Locate the cell with the specified text and output its [X, Y] center coordinate. 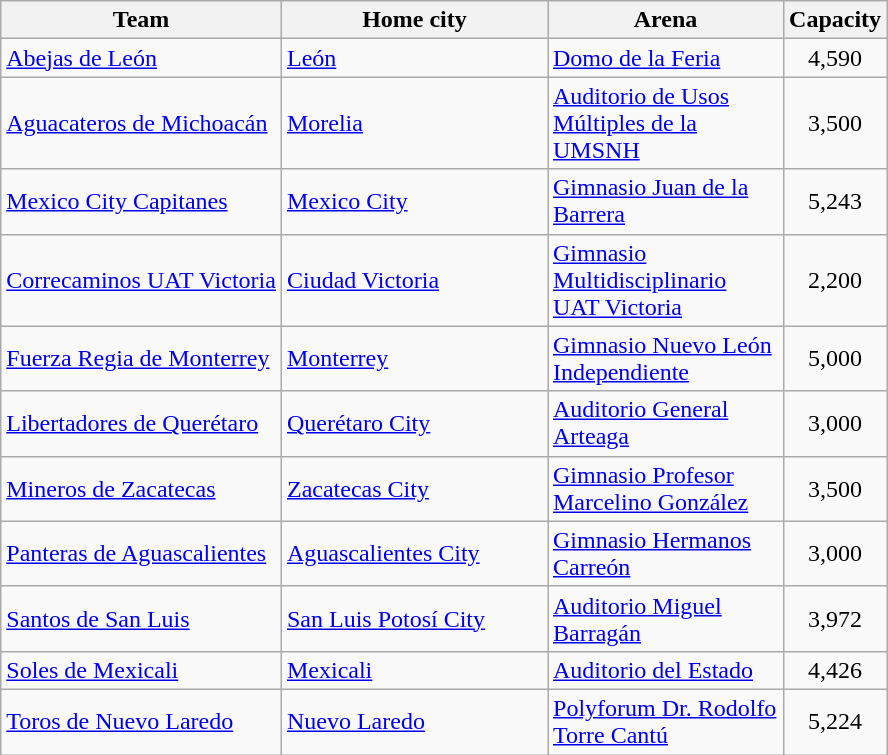
3,972 [836, 618]
Toros de Nuevo Laredo [142, 722]
Team [142, 20]
Auditorio General Arteaga [666, 424]
2,200 [836, 280]
Panteras de Aguascalientes [142, 554]
Mineros de Zacatecas [142, 488]
4,590 [836, 58]
San Luis Potosí City [414, 618]
Gimnasio Profesor Marcelino González [666, 488]
Auditorio de Usos Múltiples de la UMSNH [666, 123]
Querétaro City [414, 424]
Auditorio Miguel Barragán [666, 618]
Santos de San Luis [142, 618]
Mexicali [414, 670]
Morelia [414, 123]
Abejas de León [142, 58]
Libertadores de Querétaro [142, 424]
Mexico City [414, 202]
Gimnasio Juan de la Barrera [666, 202]
Gimnasio Nuevo León Independiente [666, 358]
Fuerza Regia de Monterrey [142, 358]
5,000 [836, 358]
Correcaminos UAT Victoria [142, 280]
Aguascalientes City [414, 554]
5,243 [836, 202]
Gimnasio Hermanos Carreón [666, 554]
Nuevo Laredo [414, 722]
Soles de Mexicali [142, 670]
Zacatecas City [414, 488]
Gimnasio Multidisciplinario UAT Victoria [666, 280]
León [414, 58]
Capacity [836, 20]
Domo de la Feria [666, 58]
4,426 [836, 670]
Ciudad Victoria [414, 280]
Aguacateros de Michoacán [142, 123]
Monterrey [414, 358]
Home city [414, 20]
Auditorio del Estado [666, 670]
Mexico City Capitanes [142, 202]
Arena [666, 20]
5,224 [836, 722]
Polyforum Dr. Rodolfo Torre Cantú [666, 722]
